Find where the given text appears and provide that cell's center as (X, Y) coordinate. 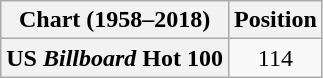
Chart (1958–2018) (115, 20)
US Billboard Hot 100 (115, 58)
Position (276, 20)
114 (276, 58)
